Scan for the cell matching the given text and deliver its (X, Y) coordinate at center. 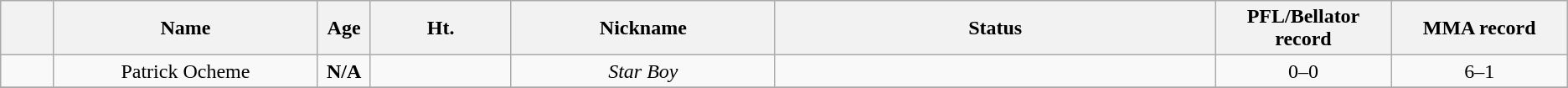
Ht. (441, 28)
6–1 (1479, 71)
PFL/Bellator record (1303, 28)
Patrick Ocheme (186, 71)
Star Boy (643, 71)
Age (343, 28)
MMA record (1479, 28)
N/A (343, 71)
0–0 (1303, 71)
Status (995, 28)
Name (186, 28)
Nickname (643, 28)
